Identify which cell holds the provided text, then report its [x, y] central coordinate. 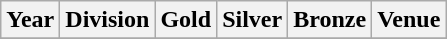
Bronze [330, 20]
Venue [409, 20]
Gold [186, 20]
Division [108, 20]
Silver [252, 20]
Year [30, 20]
